For the text-containing cell, return its midpoint in [X, Y] coordinate format. 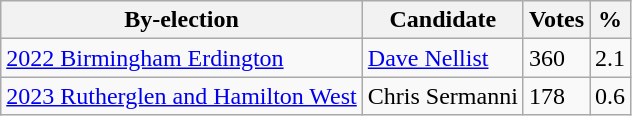
2023 Rutherglen and Hamilton West [182, 96]
Candidate [442, 20]
Votes [556, 20]
Dave Nellist [442, 58]
2.1 [610, 58]
2022 Birmingham Erdington [182, 58]
0.6 [610, 96]
360 [556, 58]
By-election [182, 20]
178 [556, 96]
% [610, 20]
Chris Sermanni [442, 96]
